Locate the cell with the specified text and output its (x, y) center coordinate. 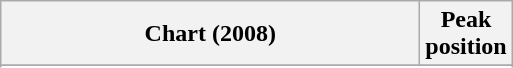
Peakposition (466, 34)
Chart (2008) (210, 34)
